Extract the (X, Y) coordinate from the center of the cell holding the provided text.  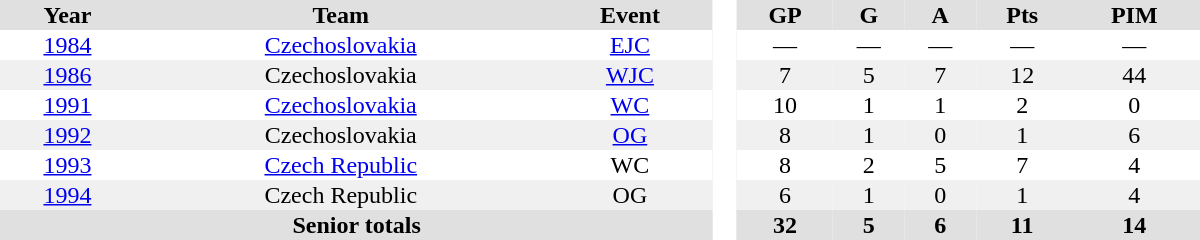
12 (1022, 75)
32 (785, 225)
1993 (68, 165)
Event (630, 15)
WJC (630, 75)
10 (785, 105)
1991 (68, 105)
Year (68, 15)
1992 (68, 135)
1984 (68, 45)
EJC (630, 45)
A (940, 15)
14 (1134, 225)
1994 (68, 195)
PIM (1134, 15)
11 (1022, 225)
44 (1134, 75)
1986 (68, 75)
GP (785, 15)
Team (341, 15)
Senior totals (356, 225)
Pts (1022, 15)
G (868, 15)
